Search for the cell housing the specified text and yield its (X, Y) center coordinate. 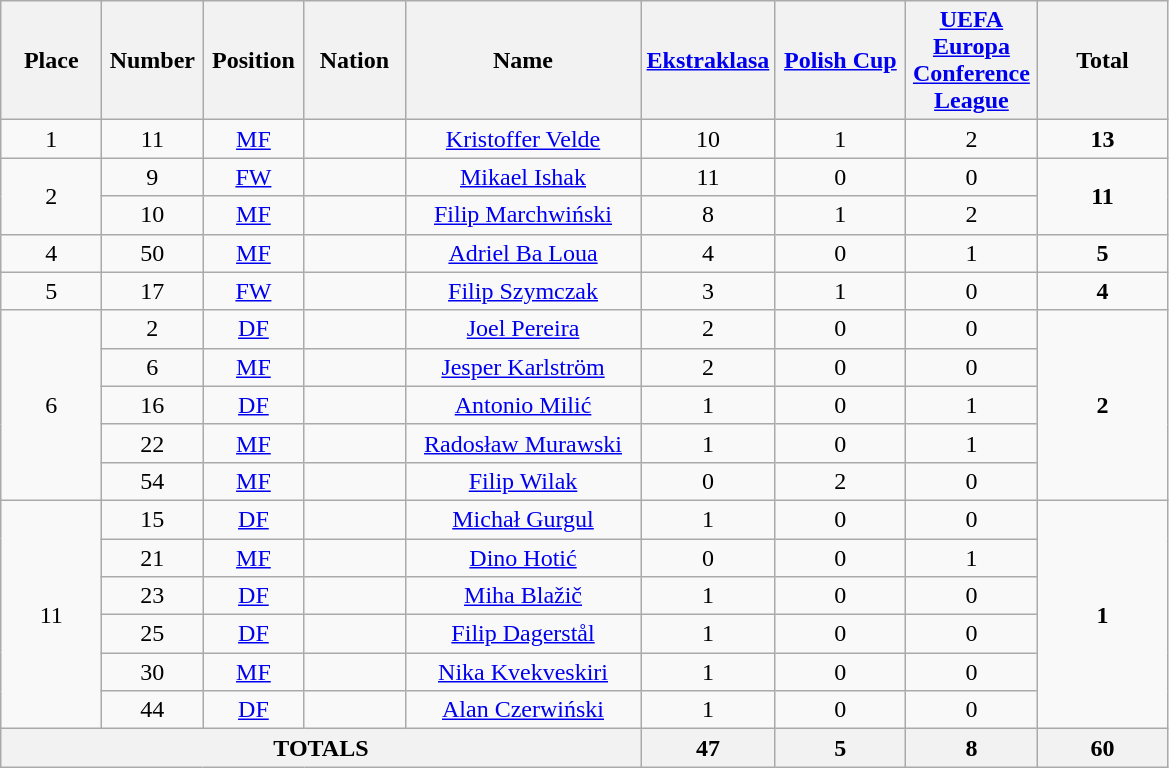
25 (152, 634)
30 (152, 672)
Polish Cup (840, 60)
16 (152, 405)
3 (708, 291)
Nika Kvekveskiri (523, 672)
47 (708, 748)
Total (1102, 60)
50 (152, 253)
Joel Pereira (523, 329)
Position (254, 60)
Filip Marchwiński (523, 215)
23 (152, 596)
Dino Hotić (523, 557)
15 (152, 519)
17 (152, 291)
Mikael Ishak (523, 177)
60 (1102, 748)
Filip Wilak (523, 481)
Filip Szymczak (523, 291)
44 (152, 710)
Radosław Murawski (523, 443)
TOTALS (321, 748)
Antonio Milić (523, 405)
21 (152, 557)
Place (52, 60)
Nation (354, 60)
Name (523, 60)
Kristoffer Velde (523, 139)
UEFA Europa Conference League (972, 60)
22 (152, 443)
Number (152, 60)
Jesper Karlström (523, 367)
Michał Gurgul (523, 519)
Alan Czerwiński (523, 710)
54 (152, 481)
Filip Dagerstål (523, 634)
9 (152, 177)
Ekstraklasa (708, 60)
13 (1102, 139)
Miha Blažič (523, 596)
Adriel Ba Loua (523, 253)
